Determine the (X, Y) coordinate at the center of the cell enclosing the given text.  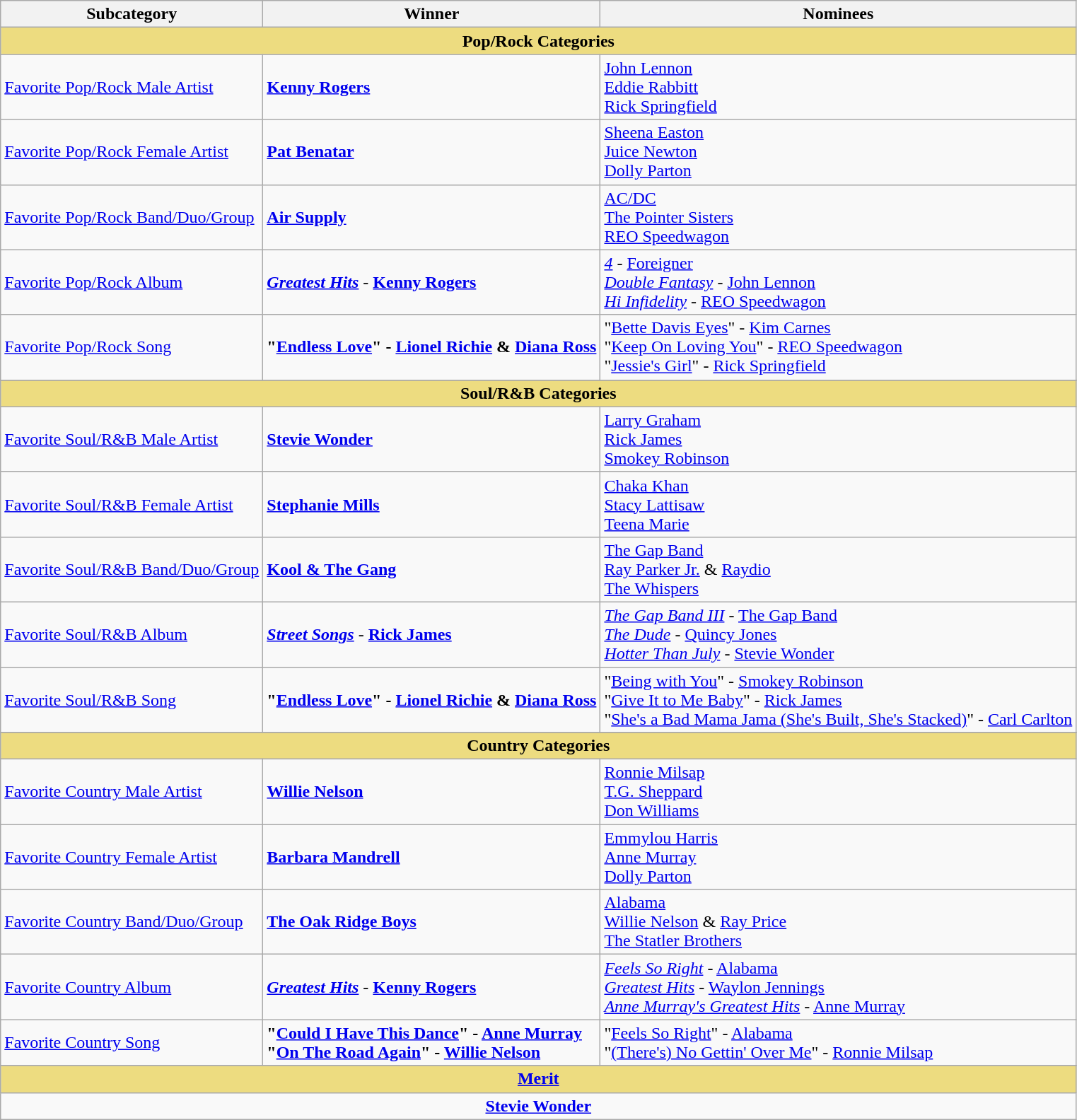
John Lennon Eddie Rabbitt Rick Springfield (839, 87)
Feels So Right - Alabama Greatest Hits - Waylon Jennings Anne Murray's Greatest Hits - Anne Murray (839, 987)
The Gap Band III - The Gap Band The Dude - Quincy Jones Hotter Than July - Stevie Wonder (839, 634)
Favorite Pop/Rock Song (132, 347)
Favorite Country Band/Duo/Group (132, 922)
Willie Nelson (431, 792)
Favorite Pop/Rock Album (132, 282)
Sheena Easton Juice Newton Dolly Parton (839, 152)
"Being with You" - Smokey Robinson "Give It to Me Baby" - Rick James "She's a Bad Mama Jama (She's Built, She's Stacked)" - Carl Carlton (839, 700)
Larry Graham Rick James Smokey Robinson (839, 439)
Favorite Soul/R&B Song (132, 700)
Soul/R&B Categories (539, 393)
Barbara Mandrell (431, 857)
"Bette Davis Eyes" - Kim Carnes "Keep On Loving You" - REO Speedwagon "Jessie's Girl" - Rick Springfield (839, 347)
Chaka Khan Stacy Lattisaw Teena Marie (839, 504)
Favorite Country Album (132, 987)
Favorite Pop/Rock Female Artist (132, 152)
Pop/Rock Categories (539, 41)
Nominees (839, 14)
Favorite Pop/Rock Male Artist (132, 87)
Favorite Soul/R&B Band/Duo/Group (132, 569)
Favorite Soul/R&B Album (132, 634)
Favorite Country Male Artist (132, 792)
Stephanie Mills (431, 504)
Favorite Country Female Artist (132, 857)
Subcategory (132, 14)
Winner (431, 14)
Country Categories (539, 746)
"Could I Have This Dance" - Anne Murray "On The Road Again" - Willie Nelson (431, 1042)
Kenny Rogers (431, 87)
Alabama Willie Nelson & Ray Price The Statler Brothers (839, 922)
Merit (539, 1079)
Favorite Pop/Rock Band/Duo/Group (132, 217)
Favorite Country Song (132, 1042)
Air Supply (431, 217)
AC/DC The Pointer Sisters REO Speedwagon (839, 217)
Favorite Soul/R&B Male Artist (132, 439)
"Feels So Right" - Alabama "(There's) No Gettin' Over Me" - Ronnie Milsap (839, 1042)
Emmylou Harris Anne Murray Dolly Parton (839, 857)
Ronnie Milsap T.G. Sheppard Don Williams (839, 792)
Pat Benatar (431, 152)
The Oak Ridge Boys (431, 922)
The Gap Band Ray Parker Jr. & Raydio The Whispers (839, 569)
Kool & The Gang (431, 569)
Street Songs - Rick James (431, 634)
Favorite Soul/R&B Female Artist (132, 504)
4 - Foreigner Double Fantasy - John Lennon Hi Infidelity - REO Speedwagon (839, 282)
